Search for the cell housing the specified text and yield its (X, Y) center coordinate. 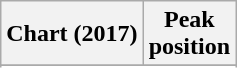
Peakposition (189, 34)
Chart (2017) (72, 34)
